Pinpoint the cell where the given text exists, returning its [x, y] midpoint coordinate. 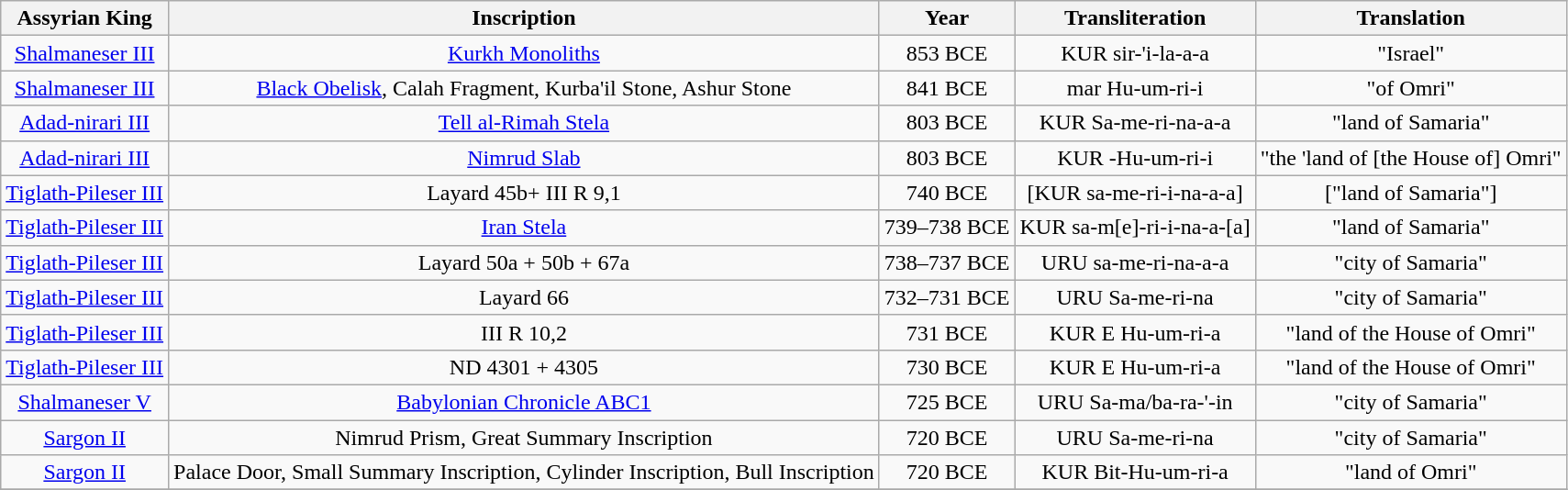
Assyrian King [84, 18]
853 BCE [947, 53]
Tell al-Rimah Stela [525, 123]
Nimrud Prism, Great Summary Inscription [525, 438]
Translation [1411, 18]
841 BCE [947, 88]
Palace Door, Small Summary Inscription, Cylinder Inscription, Bull Inscription [525, 473]
740 BCE [947, 193]
Iran Stela [525, 228]
Layard 50a + 50b + 67a [525, 262]
739–738 BCE [947, 228]
URU sa-me-ri-na-a-a [1135, 262]
Layard 45b+ III R 9,1 [525, 193]
mar Hu-um-ri-i [1135, 88]
III R 10,2 [525, 332]
Inscription [525, 18]
ND 4301 + 4305 [525, 367]
732–731 BCE [947, 297]
725 BCE [947, 402]
730 BCE [947, 367]
URU Sa-ma/ba-ra-'-in [1135, 402]
[KUR sa-me-ri-i-na-a-a] [1135, 193]
Year [947, 18]
731 BCE [947, 332]
KUR sa-m[e]-ri-i-na-a-[a] [1135, 228]
KUR -Hu-um-ri-i [1135, 158]
Black Obelisk, Calah Fragment, Kurba'il Stone, Ashur Stone [525, 88]
KUR sir-'i-la-a-a [1135, 53]
"Israel" [1411, 53]
KUR Sa-me-ri-na-a-a [1135, 123]
"the 'land of [the House of] Omri" [1411, 158]
"of Omri" [1411, 88]
Nimrud Slab [525, 158]
KUR Bit-Hu-um-ri-a [1135, 473]
Kurkh Monoliths [525, 53]
Babylonian Chronicle ABC1 [525, 402]
Layard 66 [525, 297]
Shalmaneser V [84, 402]
["land of Samaria"] [1411, 193]
"land of Omri" [1411, 473]
738–737 BCE [947, 262]
Transliteration [1135, 18]
